Return the [x, y] coordinate for the center point of the cell that contains the specified text.  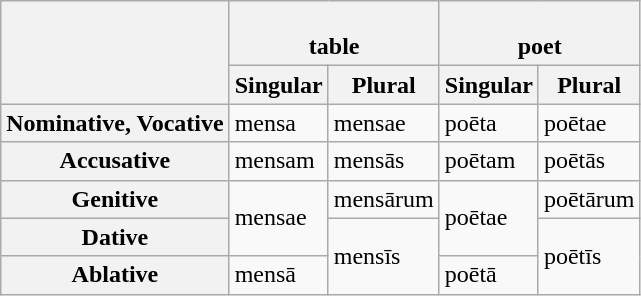
mensās [384, 161]
poet [540, 34]
mensa [278, 123]
mensā [278, 275]
poētārum [589, 199]
poētā [488, 275]
mensīs [384, 256]
mensārum [384, 199]
Nominative, Vocative [115, 123]
Ablative [115, 275]
poētam [488, 161]
poēta [488, 123]
mensam [278, 161]
Dative [115, 237]
Accusative [115, 161]
poētās [589, 161]
table [334, 34]
poētīs [589, 256]
Genitive [115, 199]
